Scan for the cell matching the given text and deliver its (X, Y) coordinate at center. 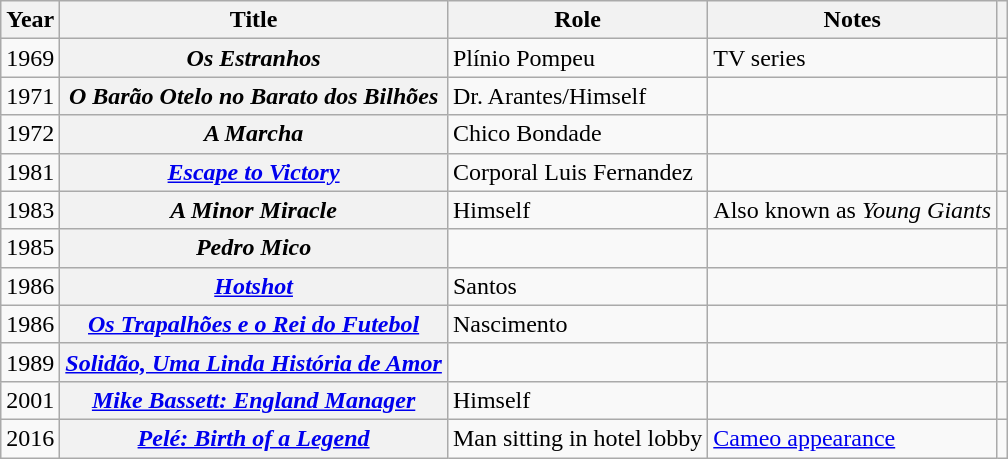
Plínio Pompeu (577, 58)
Also known as Young Giants (852, 210)
2001 (30, 400)
Hotshot (254, 286)
Santos (577, 286)
Pedro Mico (254, 248)
TV series (852, 58)
Escape to Victory (254, 172)
Os Estranhos (254, 58)
Cameo appearance (852, 438)
Corporal Luis Fernandez (577, 172)
A Marcha (254, 134)
1981 (30, 172)
Dr. Arantes/Himself (577, 96)
Nascimento (577, 324)
A Minor Miracle (254, 210)
1972 (30, 134)
Solidão, Uma Linda História de Amor (254, 362)
Os Trapalhões e o Rei do Futebol (254, 324)
Role (577, 20)
Mike Bassett: England Manager (254, 400)
Pelé: Birth of a Legend (254, 438)
Notes (852, 20)
Man sitting in hotel lobby (577, 438)
Chico Bondade (577, 134)
1971 (30, 96)
2016 (30, 438)
1985 (30, 248)
Year (30, 20)
O Barão Otelo no Barato dos Bilhões (254, 96)
1983 (30, 210)
1969 (30, 58)
Title (254, 20)
1989 (30, 362)
